Output the [x, y] coordinate of the center of the cell containing the given text.  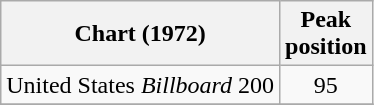
95 [326, 85]
United States Billboard 200 [140, 85]
Peakposition [326, 34]
Chart (1972) [140, 34]
